Search for the cell housing the specified text and yield its [X, Y] center coordinate. 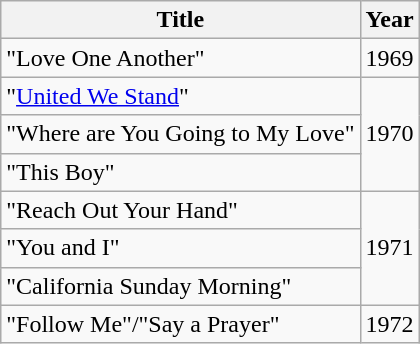
1969 [390, 58]
"This Boy" [180, 172]
1971 [390, 248]
"Follow Me"/"Say a Prayer" [180, 324]
"You and I" [180, 248]
Title [180, 20]
"United We Stand" [180, 96]
1970 [390, 134]
1972 [390, 324]
"Where are You Going to My Love" [180, 134]
"Reach Out Your Hand" [180, 210]
Year [390, 20]
"California Sunday Morning" [180, 286]
"Love One Another" [180, 58]
